Extract the (X, Y) coordinate from the center of the cell holding the provided text.  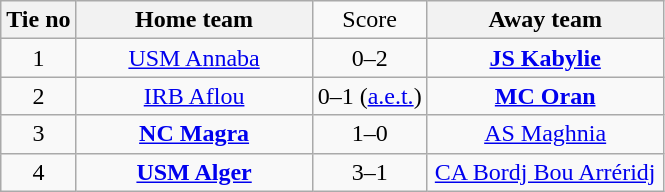
AS Maghnia (545, 134)
IRB Aflou (194, 96)
1–0 (370, 134)
0–1 (a.e.t.) (370, 96)
CA Bordj Bou Arréridj (545, 172)
MC Oran (545, 96)
Tie no (38, 20)
JS Kabylie (545, 58)
0–2 (370, 58)
3–1 (370, 172)
4 (38, 172)
NC Magra (194, 134)
Score (370, 20)
1 (38, 58)
3 (38, 134)
Home team (194, 20)
USM Alger (194, 172)
2 (38, 96)
Away team (545, 20)
USM Annaba (194, 58)
